Provide the (X, Y) coordinate of the cell's center where the given text is located.  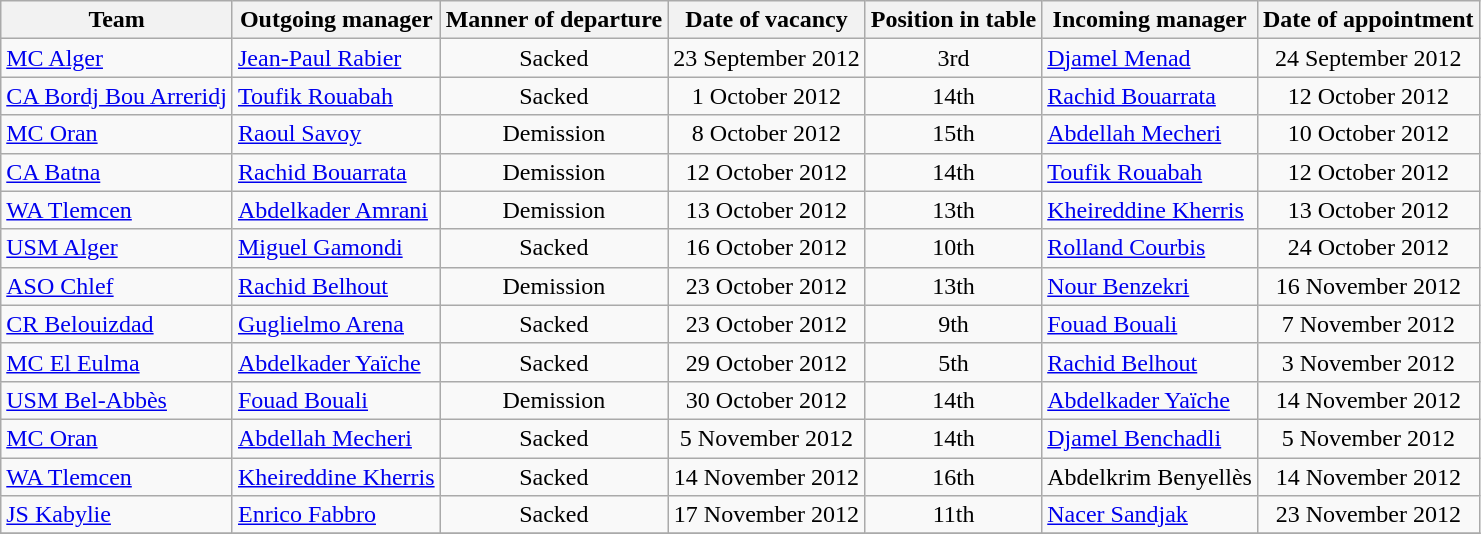
Date of vacancy (767, 20)
Miguel Gamondi (336, 248)
Incoming manager (1150, 20)
USM Bel-Abbès (117, 400)
Nacer Sandjak (1150, 515)
5th (953, 362)
15th (953, 134)
3 November 2012 (1368, 362)
Nour Benzekri (1150, 286)
Abdelkader Amrani (336, 210)
ASO Chlef (117, 286)
Enrico Fabbro (336, 515)
Rolland Courbis (1150, 248)
CA Bordj Bou Arreridj (117, 96)
Outgoing manager (336, 20)
3rd (953, 58)
23 September 2012 (767, 58)
24 October 2012 (1368, 248)
8 October 2012 (767, 134)
Date of appointment (1368, 20)
16th (953, 477)
24 September 2012 (1368, 58)
JS Kabylie (117, 515)
16 November 2012 (1368, 286)
USM Alger (117, 248)
23 November 2012 (1368, 515)
Raoul Savoy (336, 134)
7 November 2012 (1368, 324)
16 October 2012 (767, 248)
11th (953, 515)
MC El Eulma (117, 362)
29 October 2012 (767, 362)
MC Alger (117, 58)
17 November 2012 (767, 515)
1 October 2012 (767, 96)
CR Belouizdad (117, 324)
CA Batna (117, 172)
Guglielmo Arena (336, 324)
Position in table (953, 20)
Djamel Benchadli (1150, 438)
Jean-Paul Rabier (336, 58)
30 October 2012 (767, 400)
Abdelkrim Benyellès (1150, 477)
Team (117, 20)
Djamel Menad (1150, 58)
10 October 2012 (1368, 134)
Manner of departure (554, 20)
10th (953, 248)
9th (953, 324)
